Pinpoint the cell where the given text exists, returning its [X, Y] midpoint coordinate. 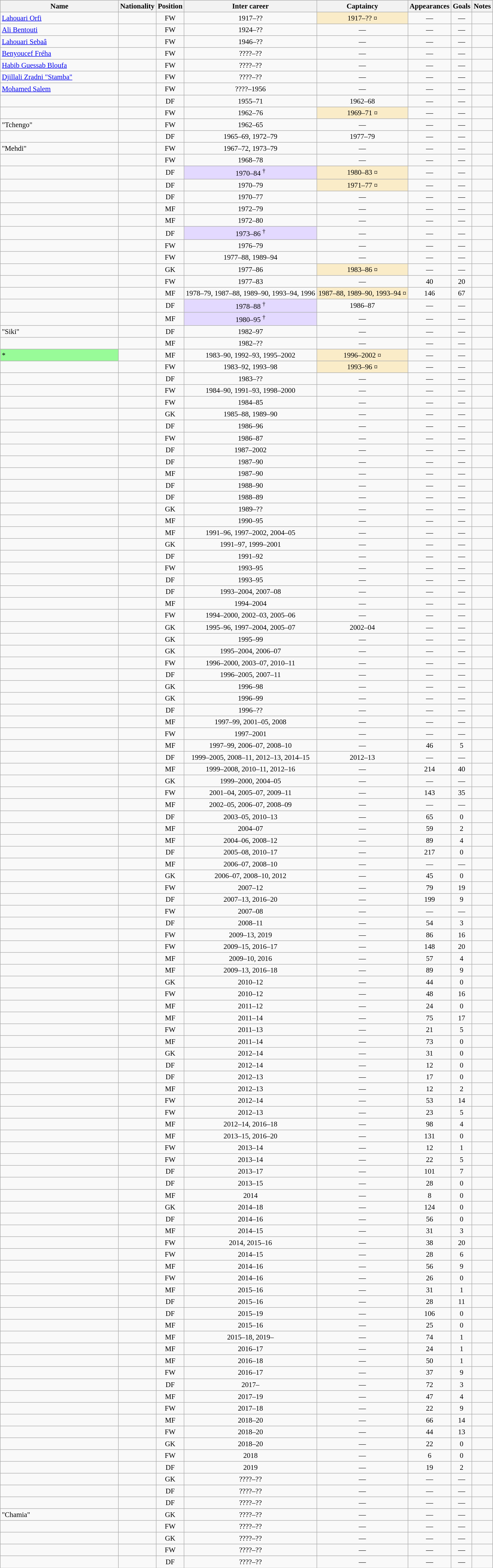
2006–07, 2008–10 [251, 864]
2002–05, 2006–07, 2008–09 [251, 805]
2017–19 [251, 1396]
Benyoucef Fréha [59, 54]
124 [430, 1207]
2017– [251, 1385]
1978–88 † [251, 306]
13 [461, 1432]
11 [461, 1302]
38 [430, 1243]
101 [430, 1172]
Inter career [251, 6]
67 [461, 293]
1970–84 † [251, 172]
2007–12 [251, 888]
1968–78 [251, 160]
1996–?? [251, 710]
1972–80 [251, 221]
8 [430, 1195]
53 [430, 1101]
1995–2004, 2006–07 [251, 651]
98 [430, 1124]
214 [430, 769]
1982–?? [251, 343]
146 [430, 293]
1980–83 ¤ [362, 172]
1987–2002 [251, 450]
1997–99, 2001–05, 2008 [251, 722]
Notes [482, 6]
1991–97, 1999–2001 [251, 544]
1997–2001 [251, 734]
Lahouari Orfi [59, 18]
1997–99, 2006–07, 2008–10 [251, 746]
2009–13, 2016–18 [251, 970]
2018 [251, 1456]
1993–2004, 2007–08 [251, 592]
74 [430, 1337]
1994–2000, 2002–03, 2005–06 [251, 616]
1996–99 [251, 698]
1977–79 [362, 136]
2014–18 [251, 1207]
1978–79, 1987–88, 1989–90, 1993–94, 1996 [251, 293]
1917–?? [251, 18]
86 [430, 935]
1996–2002 ¤ [362, 355]
66 [430, 1420]
1917–?? ¤ [362, 18]
1999–2000, 2004–05 [251, 781]
2015–19 [251, 1314]
1991–96, 1997–2002, 2004–05 [251, 533]
1983–90, 1992–93, 1995–2002 [251, 355]
131 [430, 1136]
47 [430, 1396]
2012–14, 2016–18 [251, 1124]
1995–96, 1997–2004, 2005–07 [251, 627]
2011–12 [251, 1006]
46 [430, 746]
1962–65 [251, 125]
2005–08, 2010–17 [251, 852]
2003–05, 2010–13 [251, 817]
21 [430, 1029]
50 [430, 1361]
2015–18, 2019– [251, 1337]
2011–13 [251, 1029]
143 [430, 793]
26 [430, 1278]
1970–77 [251, 197]
23 [430, 1113]
75 [430, 1018]
Mohamed Salem [59, 89]
2009–10, 2016 [251, 959]
"Chamia" [59, 1515]
1946–?? [251, 42]
1983–?? [251, 379]
Goals [461, 6]
1983–86 ¤ [362, 269]
1976–79 [251, 246]
2006–07, 2008–10, 2012 [251, 876]
48 [430, 994]
1991–92 [251, 556]
2017–18 [251, 1408]
72 [430, 1385]
1969–71 ¤ [362, 113]
1988–90 [251, 485]
Nationality [137, 6]
1982–97 [251, 331]
1962–68 [362, 101]
217 [430, 852]
73 [430, 1041]
2001–04, 2005–07, 2009–11 [251, 793]
65 [430, 817]
2013–15 [251, 1183]
1996–98 [251, 686]
1993–96 ¤ [362, 367]
1985–88, 1989–90 [251, 415]
57 [430, 959]
1971–77 ¤ [362, 185]
54 [430, 923]
1924–?? [251, 30]
1980–95 † [251, 319]
1986–96 [251, 426]
2014 [251, 1195]
1988–89 [251, 497]
Djillali Zradni "Stamba" [59, 77]
"Mehdi" [59, 148]
1977–86 [251, 269]
2004–07 [251, 828]
37 [430, 1373]
2013–17 [251, 1172]
1999–2008, 2010–11, 2012–16 [251, 769]
2009–13, 2019 [251, 935]
1955–71 [251, 101]
1989–?? [251, 509]
Captaincy [362, 6]
1984–90, 1991–93, 1998–2000 [251, 391]
Name [59, 6]
1999–2005, 2008–11, 2012–13, 2014–15 [251, 758]
1973–86 † [251, 233]
"Siki" [59, 331]
79 [430, 888]
7 [461, 1172]
1996–2005, 2007–11 [251, 675]
2007–08 [251, 911]
Position [170, 6]
1967–72, 1973–79 [251, 148]
1965–69, 1972–79 [251, 136]
25 [430, 1325]
1977–88, 1989–94 [251, 258]
1984–85 [251, 403]
45 [430, 876]
1995–99 [251, 639]
1994–2004 [251, 604]
35 [461, 793]
????–1956 [251, 89]
2002–04 [362, 627]
2008–11 [251, 923]
2007–13, 2016–20 [251, 900]
2013–15, 2016–20 [251, 1136]
1983–92, 1993–98 [251, 367]
1996–2000, 2003–07, 2010–11 [251, 663]
2019 [251, 1467]
2014, 2015–16 [251, 1243]
59 [430, 828]
2009–15, 2016–17 [251, 947]
Lahouari Sebaâ [59, 42]
1977–83 [251, 281]
1970–79 [251, 185]
Habib Guessab Bloufa [59, 65]
2004–06, 2008–12 [251, 840]
1990–95 [251, 521]
* [59, 355]
1987–88, 1989–90, 1993–94 ¤ [362, 293]
1972–79 [251, 209]
1962–76 [251, 113]
Appearances [430, 6]
106 [430, 1314]
"Tchengo" [59, 125]
199 [430, 900]
2016–18 [251, 1361]
Ali Bentouti [59, 30]
148 [430, 947]
